Determine the [X, Y] coordinate at the center of the cell enclosing the given text.  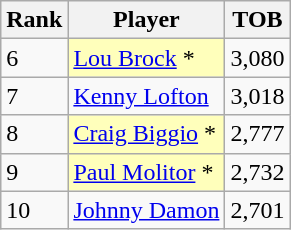
Paul Molitor * [146, 172]
3,018 [258, 96]
Player [146, 20]
2,777 [258, 134]
Kenny Lofton [146, 96]
TOB [258, 20]
10 [34, 210]
6 [34, 58]
Craig Biggio * [146, 134]
3,080 [258, 58]
2,701 [258, 210]
9 [34, 172]
Johnny Damon [146, 210]
Rank [34, 20]
7 [34, 96]
Lou Brock * [146, 58]
2,732 [258, 172]
8 [34, 134]
